Extract the [X, Y] coordinate from the center of the cell holding the provided text.  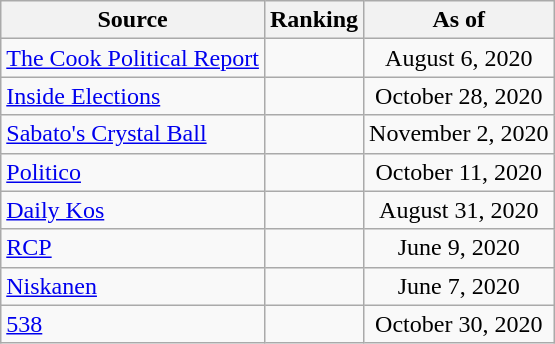
Daily Kos [133, 210]
Inside Elections [133, 96]
As of [459, 20]
November 2, 2020 [459, 134]
Ranking [314, 20]
Source [133, 20]
538 [133, 324]
June 9, 2020 [459, 248]
Politico [133, 172]
Sabato's Crystal Ball [133, 134]
August 6, 2020 [459, 58]
The Cook Political Report [133, 58]
June 7, 2020 [459, 286]
August 31, 2020 [459, 210]
Niskanen [133, 286]
October 30, 2020 [459, 324]
RCP [133, 248]
October 28, 2020 [459, 96]
October 11, 2020 [459, 172]
